Search for the cell housing the specified text and yield its (x, y) center coordinate. 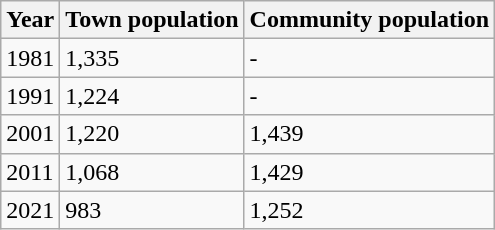
1,068 (152, 172)
1,224 (152, 96)
1,220 (152, 134)
1,429 (369, 172)
1991 (30, 96)
983 (152, 210)
2021 (30, 210)
Community population (369, 20)
1,335 (152, 58)
1,439 (369, 134)
1981 (30, 58)
1,252 (369, 210)
Year (30, 20)
2011 (30, 172)
Town population (152, 20)
2001 (30, 134)
